Search for the cell housing the specified text and yield its [x, y] center coordinate. 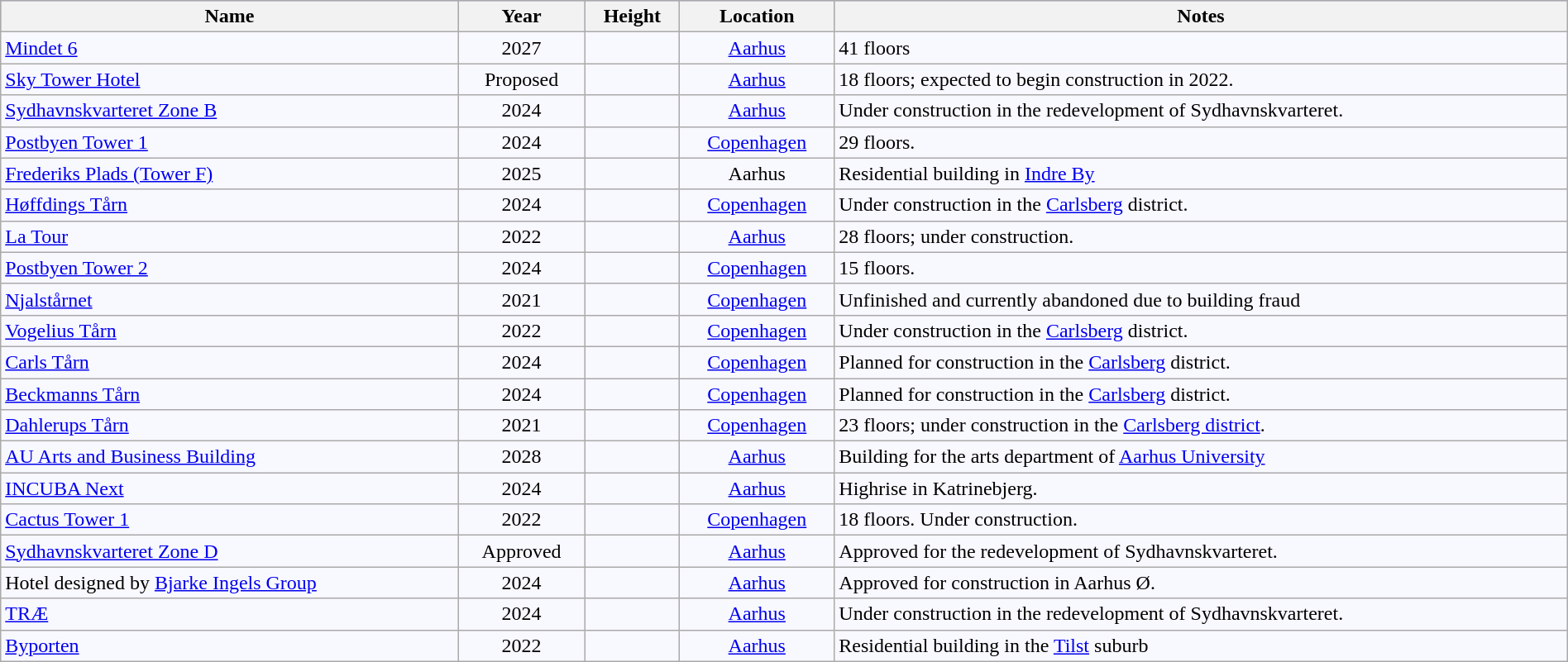
Høffdings Tårn [230, 205]
Approved [521, 551]
Residential building in Indre By [1201, 174]
Building for the arts department of Aarhus University [1201, 457]
2027 [521, 48]
INCUBA Next [230, 488]
Year [521, 17]
41 floors [1201, 48]
Frederiks Plads (Tower F) [230, 174]
TRÆ [230, 614]
Beckmanns Tårn [230, 394]
Unfinished and currently abandoned due to building fraud [1201, 299]
Approved for the redevelopment of Sydhavnskvarteret. [1201, 551]
Vogelius Tårn [230, 331]
La Tour [230, 236]
29 floors. [1201, 142]
23 floors; under construction in the Carlsberg district. [1201, 426]
Mindet 6 [230, 48]
Njalstårnet [230, 299]
Carls Tårn [230, 362]
Height [632, 17]
Approved for construction in Aarhus Ø. [1201, 583]
Sydhavnskvarteret Zone D [230, 551]
Postbyen Tower 1 [230, 142]
Cactus Tower 1 [230, 520]
Sydhavnskvarteret Zone B [230, 111]
28 floors; under construction. [1201, 236]
18 floors. Under construction. [1201, 520]
Proposed [521, 79]
2028 [521, 457]
Residential building in the Tilst suburb [1201, 645]
2025 [521, 174]
AU Arts and Business Building [230, 457]
Name [230, 17]
15 floors. [1201, 268]
18 floors; expected to begin construction in 2022. [1201, 79]
Dahlerups Tårn [230, 426]
Byporten [230, 645]
Highrise in Katrinebjerg. [1201, 488]
Postbyen Tower 2 [230, 268]
Notes [1201, 17]
Sky Tower Hotel [230, 79]
Hotel designed by Bjarke Ingels Group [230, 583]
Location [758, 17]
